Return [X, Y] of the center of cell containing provided text 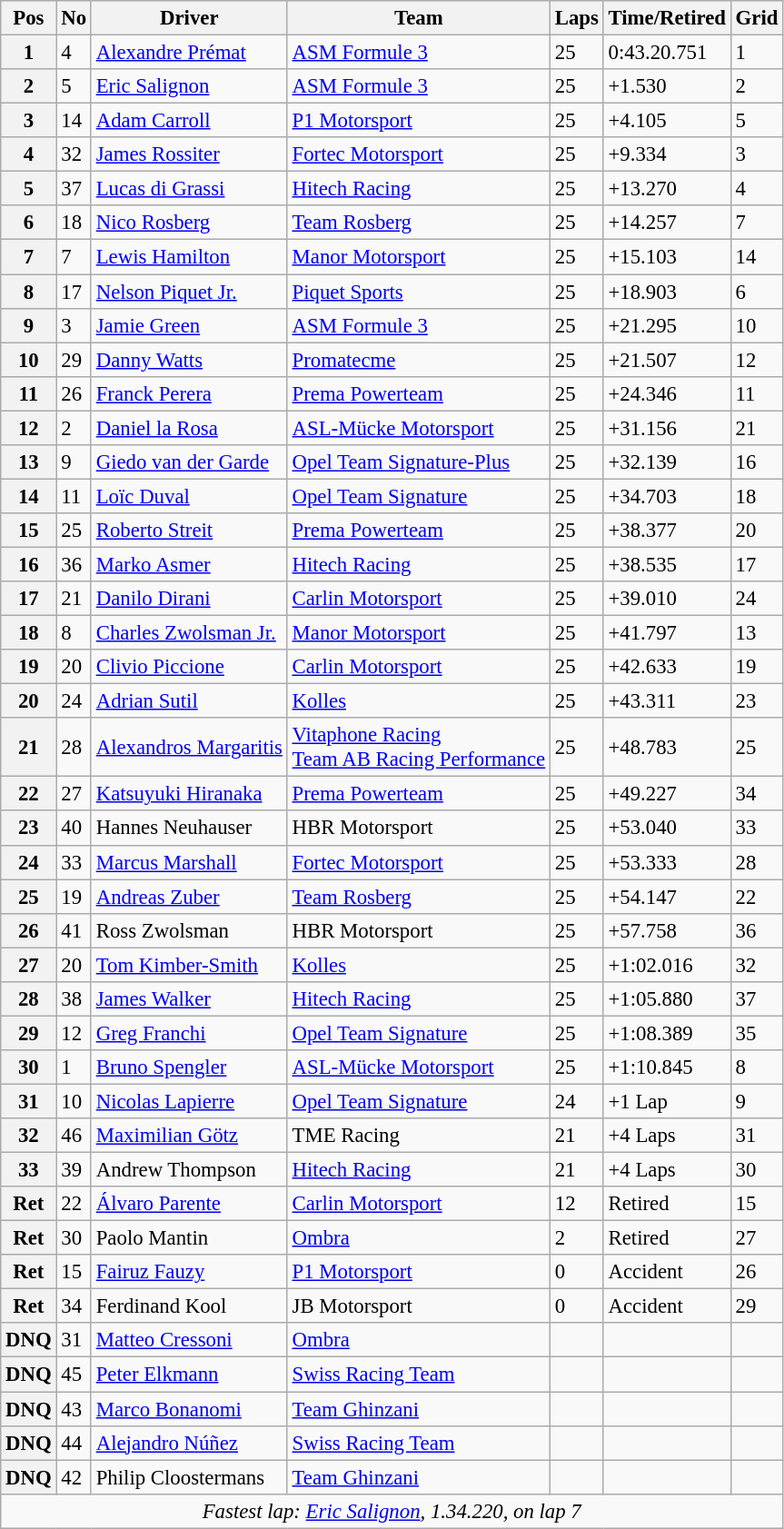
Lewis Hamilton [189, 257]
Andreas Zuber [189, 897]
Paolo Mantin [189, 1238]
+1:05.880 [667, 999]
+38.377 [667, 531]
Loïc Duval [189, 496]
+4.105 [667, 121]
Marko Asmer [189, 564]
Piquet Sports [418, 292]
+13.270 [667, 189]
+54.147 [667, 897]
Charles Zwolsman Jr. [189, 633]
Driver [189, 18]
+9.334 [667, 154]
35 [756, 1033]
+48.783 [667, 747]
Time/Retired [667, 18]
+15.103 [667, 257]
+42.633 [667, 667]
+53.333 [667, 862]
44 [74, 1443]
Opel Team Signature-Plus [418, 462]
James Walker [189, 999]
43 [74, 1409]
41 [74, 930]
+31.156 [667, 428]
40 [74, 829]
+1:08.389 [667, 1033]
Jamie Green [189, 325]
Maximilian Götz [189, 1136]
Alejandro Núñez [189, 1443]
+53.040 [667, 829]
No [74, 18]
James Rossiter [189, 154]
0:43.20.751 [667, 53]
Promatecme [418, 360]
TME Racing [418, 1136]
Alexandre Prémat [189, 53]
45 [74, 1375]
Danilo Dirani [189, 599]
Eric Salignon [189, 86]
Adam Carroll [189, 121]
+1:10.845 [667, 1067]
+1.530 [667, 86]
+41.797 [667, 633]
Bruno Spengler [189, 1067]
+21.295 [667, 325]
Peter Elkmann [189, 1375]
39 [74, 1170]
JB Motorsport [418, 1306]
Tom Kimber-Smith [189, 965]
+1:02.016 [667, 965]
+38.535 [667, 564]
+49.227 [667, 794]
Roberto Streit [189, 531]
Nicolas Lapierre [189, 1101]
+32.139 [667, 462]
Andrew Thompson [189, 1170]
Giedo van der Garde [189, 462]
Grid [756, 18]
Vitaphone RacingTeam AB Racing Performance [418, 747]
Danny Watts [189, 360]
Daniel la Rosa [189, 428]
+1 Lap [667, 1101]
Clivio Piccione [189, 667]
Greg Franchi [189, 1033]
Hannes Neuhauser [189, 829]
Team [418, 18]
Laps [576, 18]
Pos [29, 18]
Fastest lap: Eric Salignon, 1.34.220, on lap 7 [392, 1511]
Franck Perera [189, 393]
42 [74, 1477]
46 [74, 1136]
+21.507 [667, 360]
Fairuz Fauzy [189, 1272]
Nico Rosberg [189, 223]
38 [74, 999]
+39.010 [667, 599]
Marco Bonanomi [189, 1409]
Adrian Sutil [189, 701]
+14.257 [667, 223]
Ferdinand Kool [189, 1306]
Matteo Cressoni [189, 1340]
Katsuyuki Hiranaka [189, 794]
+18.903 [667, 292]
Lucas di Grassi [189, 189]
+34.703 [667, 496]
+43.311 [667, 701]
Nelson Piquet Jr. [189, 292]
Philip Cloostermans [189, 1477]
+57.758 [667, 930]
+24.346 [667, 393]
Ross Zwolsman [189, 930]
Marcus Marshall [189, 862]
Alexandros Margaritis [189, 747]
Álvaro Parente [189, 1204]
